Locate the cell with the specified text and output its [x, y] center coordinate. 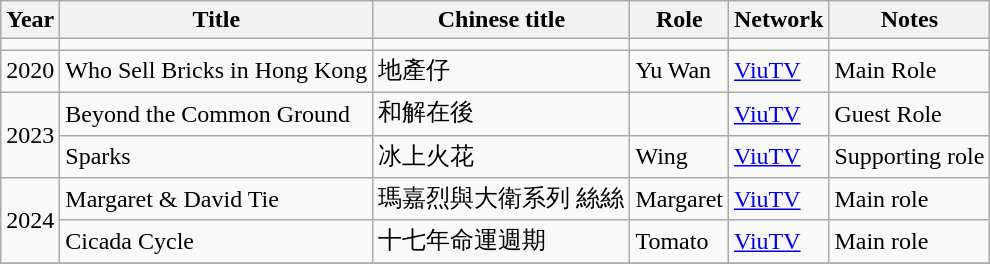
地產仔 [502, 72]
2024 [30, 220]
Supporting role [910, 156]
2023 [30, 134]
Margaret [680, 200]
Role [680, 20]
2020 [30, 72]
Wing [680, 156]
Tomato [680, 242]
和解在後 [502, 114]
Network [779, 20]
Chinese title [502, 20]
Sparks [216, 156]
Who Sell Bricks in Hong Kong [216, 72]
Guest Role [910, 114]
Title [216, 20]
冰上火花 [502, 156]
十七年命運週期 [502, 242]
Main Role [910, 72]
Yu Wan [680, 72]
瑪嘉烈與大衛系列 絲絲 [502, 200]
Cicada Cycle [216, 242]
Margaret & David Tie [216, 200]
Beyond the Common Ground [216, 114]
Notes [910, 20]
Year [30, 20]
